Detect which cell encompasses the target text, then output its (x, y) center coordinate. 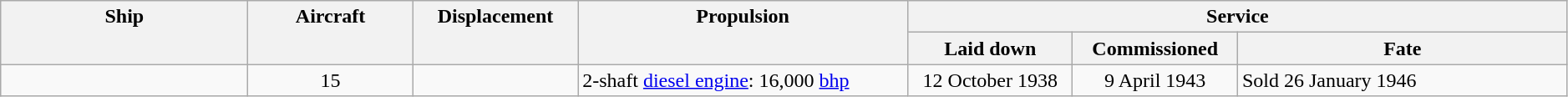
15 (331, 80)
Sold 26 January 1946 (1402, 80)
Ship (124, 33)
Propulsion (743, 33)
Laid down (991, 48)
9 April 1943 (1154, 80)
2-shaft diesel engine: 16,000 bhp (743, 80)
Commissioned (1154, 48)
Service (1238, 17)
Aircraft (331, 33)
12 October 1938 (991, 80)
Fate (1402, 48)
Displacement (495, 33)
